Return the (X, Y) coordinate for the center point of the cell that contains the specified text.  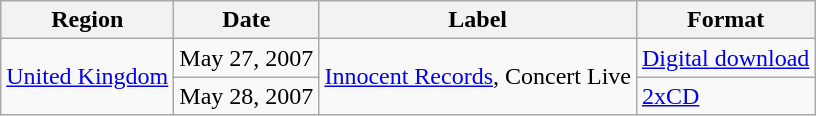
Label (478, 20)
United Kingdom (88, 77)
May 27, 2007 (246, 58)
May 28, 2007 (246, 96)
Region (88, 20)
Innocent Records, Concert Live (478, 77)
Date (246, 20)
Digital download (725, 58)
Format (725, 20)
2xCD (725, 96)
